Search for the cell housing the specified text and yield its [X, Y] center coordinate. 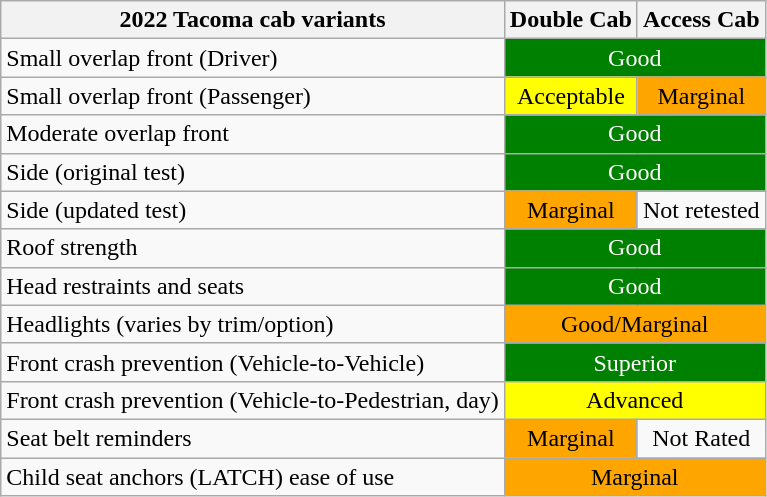
Head restraints and seats [253, 286]
Double Cab [570, 20]
Moderate overlap front [253, 134]
Side (original test) [253, 172]
Front crash prevention (Vehicle-to-Vehicle) [253, 362]
Front crash prevention (Vehicle-to-Pedestrian, day) [253, 400]
Access Cab [701, 20]
Headlights (varies by trim/option) [253, 324]
Small overlap front (Driver) [253, 58]
Small overlap front (Passenger) [253, 96]
Roof strength [253, 248]
Advanced [634, 400]
Good/Marginal [634, 324]
Child seat anchors (LATCH) ease of use [253, 477]
Seat belt reminders [253, 438]
Acceptable [570, 96]
2022 Tacoma cab variants [253, 20]
Not retested [701, 210]
Superior [634, 362]
Side (updated test) [253, 210]
Not Rated [701, 438]
